Pinpoint the cell where the given text exists, returning its (x, y) midpoint coordinate. 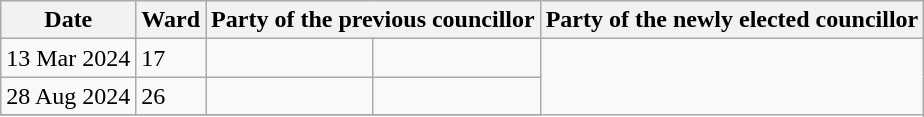
Party of the newly elected councillor (732, 20)
Ward (171, 20)
Party of the previous councillor (374, 20)
13 Mar 2024 (68, 58)
26 (171, 96)
28 Aug 2024 (68, 96)
17 (171, 58)
Date (68, 20)
